Search for the cell housing the specified text and yield its (X, Y) center coordinate. 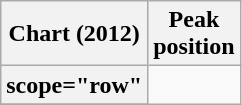
scope="row" (74, 85)
Chart (2012) (74, 34)
Peakposition (194, 34)
